Detect which cell encompasses the target text, then output its [X, Y] center coordinate. 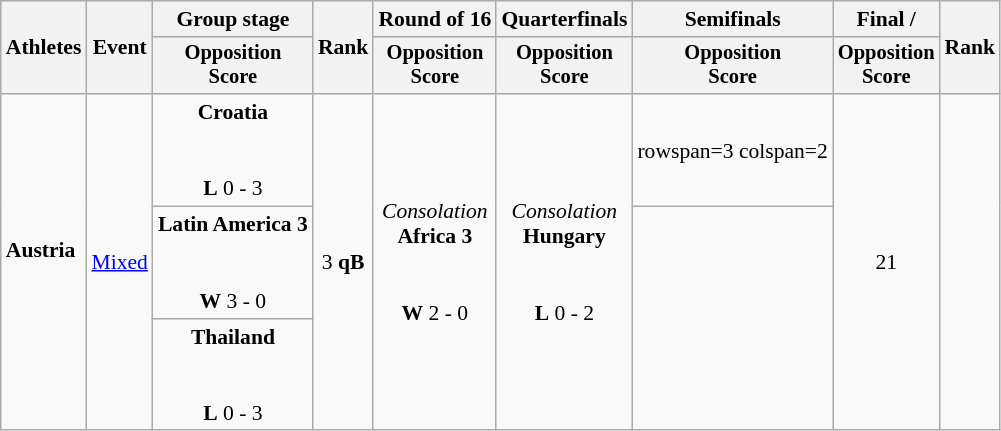
ConsolationHungaryL 0 - 2 [564, 262]
Round of 16 [434, 19]
Group stage [233, 19]
rowspan=3 colspan=2 [732, 150]
Latin America 3W 3 - 0 [233, 263]
Austria [44, 262]
Event [119, 48]
21 [886, 262]
ThailandL 0 - 3 [233, 375]
Final / [886, 19]
Mixed [119, 262]
Athletes [44, 48]
Quarterfinals [564, 19]
ConsolationAfrica 3W 2 - 0 [434, 262]
3 qB [344, 262]
CroatiaL 0 - 3 [233, 150]
Semifinals [732, 19]
